Provide the (x, y) coordinate of the cell's center where the given text is located.  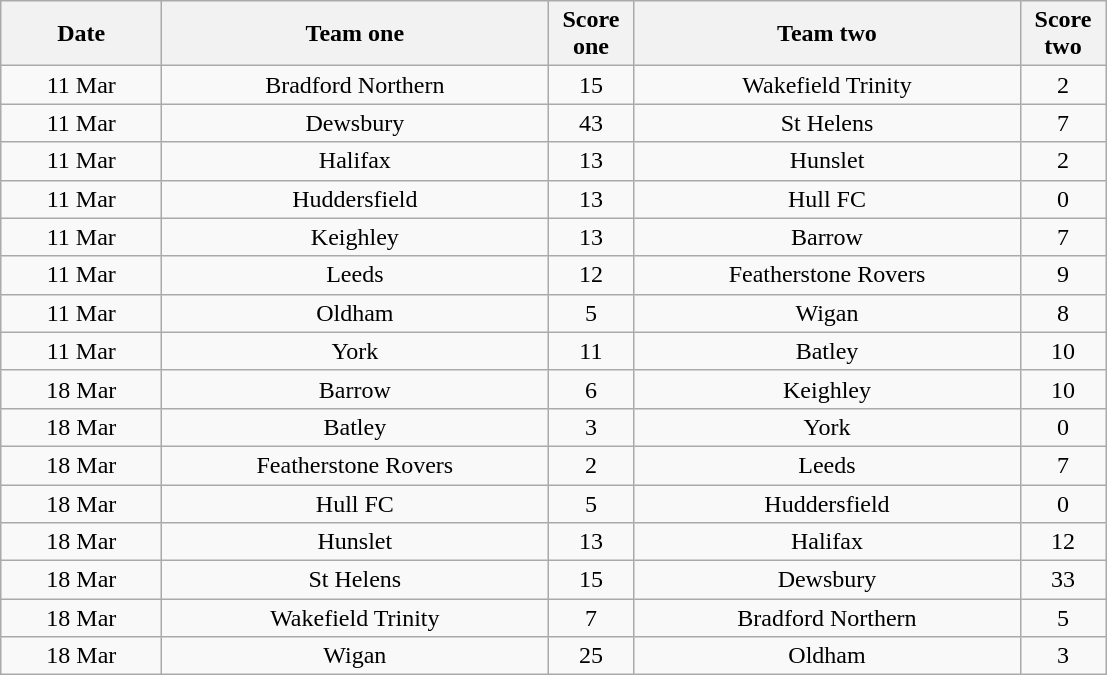
Date (82, 34)
25 (591, 656)
Team two (827, 34)
43 (591, 123)
Score two (1063, 34)
8 (1063, 313)
6 (591, 389)
Team one (355, 34)
33 (1063, 580)
11 (591, 351)
9 (1063, 275)
Score one (591, 34)
